From the cell containing the given text, extract its center point as [x, y] coordinate. 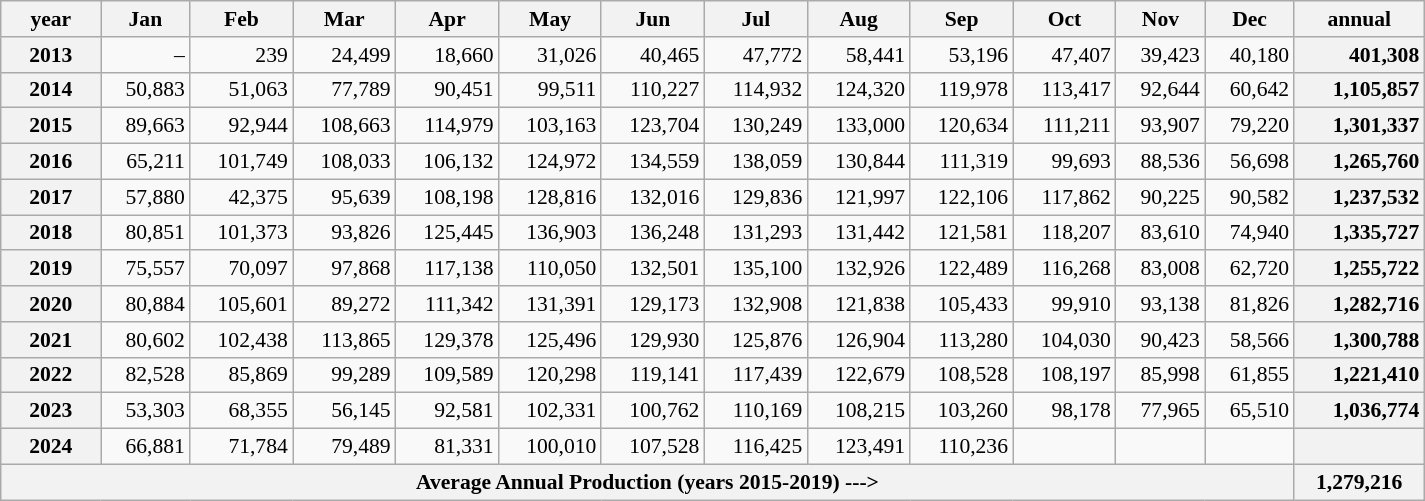
53,303 [146, 411]
89,663 [146, 126]
57,880 [146, 197]
Nov [1160, 19]
108,197 [1064, 375]
90,423 [1160, 340]
136,248 [652, 233]
129,173 [652, 304]
2024 [51, 447]
1,300,788 [1359, 340]
92,581 [448, 411]
65,211 [146, 162]
122,489 [962, 269]
118,207 [1064, 233]
99,693 [1064, 162]
104,030 [1064, 340]
114,932 [756, 90]
125,496 [550, 340]
119,141 [652, 375]
40,465 [652, 55]
88,536 [1160, 162]
105,433 [962, 304]
124,972 [550, 162]
58,441 [858, 55]
92,944 [242, 126]
102,438 [242, 340]
113,865 [344, 340]
year [51, 19]
May [550, 19]
1,301,337 [1359, 126]
83,008 [1160, 269]
113,280 [962, 340]
2015 [51, 126]
18,660 [448, 55]
116,425 [756, 447]
47,407 [1064, 55]
138,059 [756, 162]
133,000 [858, 126]
Jan [146, 19]
47,772 [756, 55]
108,198 [448, 197]
56,698 [1250, 162]
128,816 [550, 197]
110,169 [756, 411]
40,180 [1250, 55]
annual [1359, 19]
68,355 [242, 411]
131,391 [550, 304]
103,163 [550, 126]
1,221,410 [1359, 375]
99,289 [344, 375]
131,293 [756, 233]
108,215 [858, 411]
2019 [51, 269]
1,282,716 [1359, 304]
39,423 [1160, 55]
131,442 [858, 233]
80,851 [146, 233]
85,998 [1160, 375]
80,884 [146, 304]
93,826 [344, 233]
100,762 [652, 411]
2013 [51, 55]
2023 [51, 411]
2016 [51, 162]
109,589 [448, 375]
Jul [756, 19]
82,528 [146, 375]
114,979 [448, 126]
99,511 [550, 90]
113,417 [1064, 90]
130,249 [756, 126]
129,836 [756, 197]
1,255,722 [1359, 269]
61,855 [1250, 375]
129,378 [448, 340]
95,639 [344, 197]
103,260 [962, 411]
106,132 [448, 162]
101,749 [242, 162]
130,844 [858, 162]
98,178 [1064, 411]
2018 [51, 233]
1,279,216 [1359, 482]
126,904 [858, 340]
77,965 [1160, 411]
111,342 [448, 304]
125,876 [756, 340]
121,997 [858, 197]
Aug [858, 19]
Feb [242, 19]
56,145 [344, 411]
– [146, 55]
122,679 [858, 375]
Sep [962, 19]
1,265,760 [1359, 162]
123,704 [652, 126]
239 [242, 55]
60,642 [1250, 90]
92,644 [1160, 90]
24,499 [344, 55]
58,566 [1250, 340]
70,097 [242, 269]
123,491 [858, 447]
51,063 [242, 90]
Dec [1250, 19]
2021 [51, 340]
2014 [51, 90]
80,602 [146, 340]
401,308 [1359, 55]
1,335,727 [1359, 233]
75,557 [146, 269]
1,105,857 [1359, 90]
2017 [51, 197]
74,940 [1250, 233]
132,908 [756, 304]
85,869 [242, 375]
132,926 [858, 269]
81,331 [448, 447]
1,036,774 [1359, 411]
111,319 [962, 162]
101,373 [242, 233]
107,528 [652, 447]
135,100 [756, 269]
93,138 [1160, 304]
120,634 [962, 126]
121,581 [962, 233]
90,225 [1160, 197]
79,220 [1250, 126]
90,582 [1250, 197]
Mar [344, 19]
62,720 [1250, 269]
97,868 [344, 269]
42,375 [242, 197]
124,320 [858, 90]
71,784 [242, 447]
111,211 [1064, 126]
116,268 [1064, 269]
125,445 [448, 233]
108,528 [962, 375]
Average Annual Production (years 2015-2019) ---> [648, 482]
Jun [652, 19]
77,789 [344, 90]
110,050 [550, 269]
53,196 [962, 55]
108,663 [344, 126]
136,903 [550, 233]
117,138 [448, 269]
110,236 [962, 447]
65,510 [1250, 411]
1,237,532 [1359, 197]
50,883 [146, 90]
2020 [51, 304]
132,016 [652, 197]
117,439 [756, 375]
134,559 [652, 162]
Oct [1064, 19]
122,106 [962, 197]
105,601 [242, 304]
99,910 [1064, 304]
110,227 [652, 90]
132,501 [652, 269]
90,451 [448, 90]
117,862 [1064, 197]
89,272 [344, 304]
119,978 [962, 90]
Apr [448, 19]
120,298 [550, 375]
129,930 [652, 340]
31,026 [550, 55]
2022 [51, 375]
93,907 [1160, 126]
102,331 [550, 411]
121,838 [858, 304]
100,010 [550, 447]
79,489 [344, 447]
108,033 [344, 162]
66,881 [146, 447]
81,826 [1250, 304]
83,610 [1160, 233]
